Return [X, Y] of the center of cell containing provided text 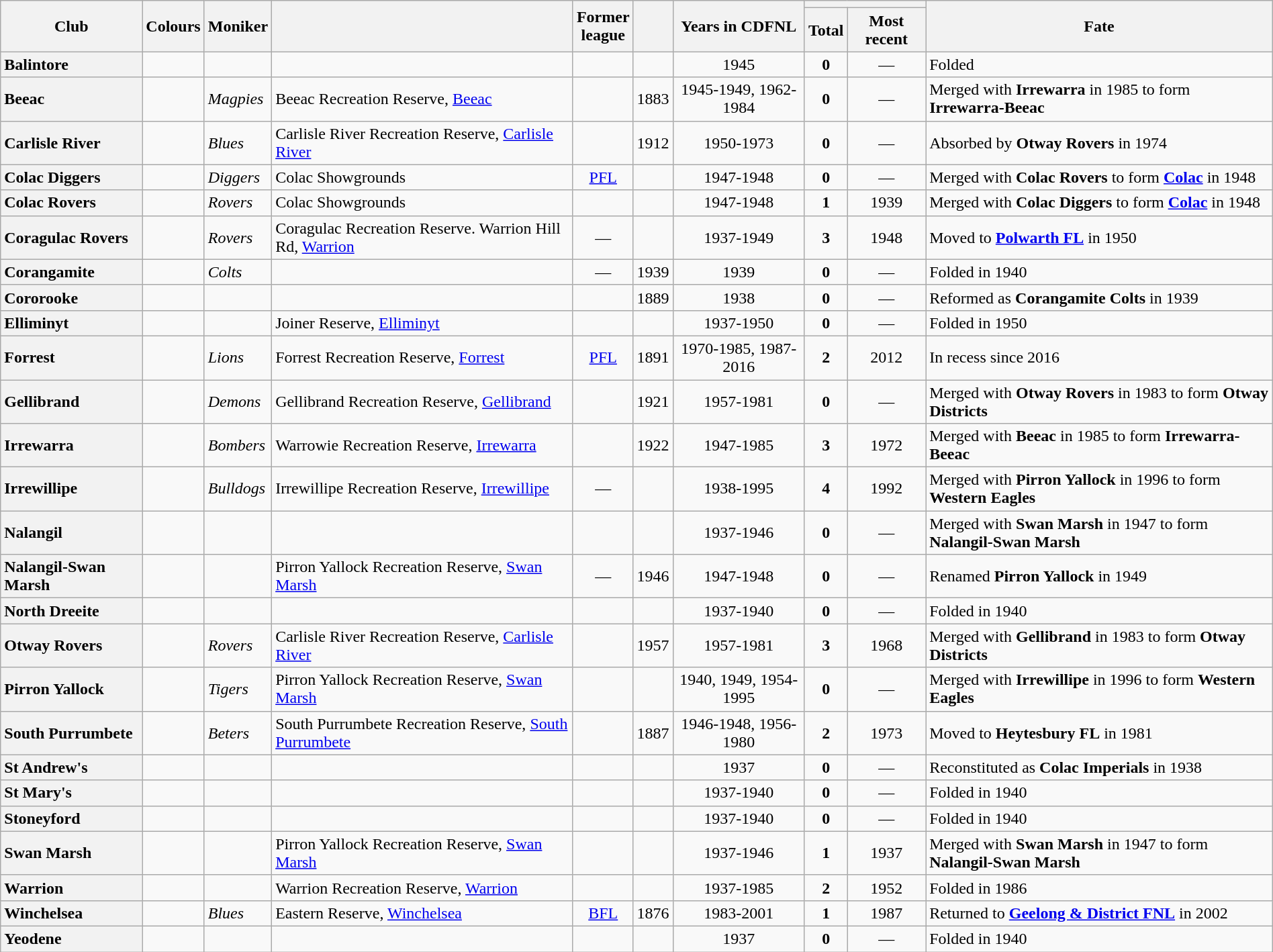
1968 [886, 646]
Folded in 1950 [1100, 323]
1946 [653, 576]
1945-1949, 1962-1984 [739, 99]
Colac Diggers [71, 177]
Forrest Recreation Reserve, Forrest [423, 357]
1887 [653, 733]
Folded in 1986 [1100, 888]
Most recent [886, 30]
Magpies [238, 99]
1922 [653, 446]
1946-1948, 1956-1980 [739, 733]
Gellibrand [71, 401]
1950-1973 [739, 142]
Demons [238, 401]
1970-1985, 1987-2016 [739, 357]
1937-1949 [739, 238]
Merged with Irrewillipe in 1996 to form Western Eagles [1100, 689]
1973 [886, 733]
1948 [886, 238]
2012 [886, 357]
1921 [653, 401]
Returned to Geelong & District FNL in 2002 [1100, 913]
Irrewarra [71, 446]
Tigers [238, 689]
Beeac Recreation Reserve, Beeac [423, 99]
1947-1985 [739, 446]
Corangamite [71, 272]
St Andrew's [71, 767]
Nalangil-Swan Marsh [71, 576]
Eastern Reserve, Winchelsea [423, 913]
1945 [739, 64]
Irrewillipe Recreation Reserve, Irrewillipe [423, 489]
Bombers [238, 446]
Reformed as Corangamite Colts in 1939 [1100, 297]
1940, 1949, 1954-1995 [739, 689]
Diggers [238, 177]
Moved to Polwarth FL in 1950 [1100, 238]
Gellibrand Recreation Reserve, Gellibrand [423, 401]
Colac Rovers [71, 203]
Merged with Irrewarra in 1985 to form Irrewarra-Beeac [1100, 99]
1938-1995 [739, 489]
Warrowie Recreation Reserve, Irrewarra [423, 446]
1957 [653, 646]
Lions [238, 357]
1938 [739, 297]
Coragulac Recreation Reserve. Warrion Hill Rd, Warrion [423, 238]
South Purrumbete [71, 733]
Pirron Yallock [71, 689]
Merged with Otway Rovers in 1983 to form Otway Districts [1100, 401]
Reconstituted as Colac Imperials in 1938 [1100, 767]
Irrewillipe [71, 489]
St Mary's [71, 793]
Years in CDFNL [739, 26]
Colts [238, 272]
North Dreeite [71, 611]
1889 [653, 297]
Warrion [71, 888]
1937-1950 [739, 323]
Merged with Colac Diggers to form Colac in 1948 [1100, 203]
Merged with Colac Rovers to form Colac in 1948 [1100, 177]
4 [826, 489]
Carlisle River [71, 142]
1876 [653, 913]
Warrion Recreation Reserve, Warrion [423, 888]
Winchelsea [71, 913]
Moniker [238, 26]
Absorbed by Otway Rovers in 1974 [1100, 142]
1912 [653, 142]
1891 [653, 357]
Bulldogs [238, 489]
1983-2001 [739, 913]
Fate [1100, 26]
Merged with Gellibrand in 1983 to form Otway Districts [1100, 646]
Merged with Pirron Yallock in 1996 to form Western Eagles [1100, 489]
Beeac [71, 99]
In recess since 2016 [1100, 357]
Merged with Beeac in 1985 to form Irrewarra-Beeac [1100, 446]
1952 [886, 888]
Colours [173, 26]
Joiner Reserve, Elliminyt [423, 323]
Folded [1100, 64]
Balintore [71, 64]
Formerleague [603, 26]
Otway Rovers [71, 646]
1972 [886, 446]
Club [71, 26]
Renamed Pirron Yallock in 1949 [1100, 576]
1987 [886, 913]
Moved to Heytesbury FL in 1981 [1100, 733]
BFL [603, 913]
Coragulac Rovers [71, 238]
1937-1985 [739, 888]
Forrest [71, 357]
1883 [653, 99]
Stoneyford [71, 818]
Beters [238, 733]
South Purrumbete Recreation Reserve, South Purrumbete [423, 733]
Total [826, 30]
Swan Marsh [71, 853]
Elliminyt [71, 323]
Nalangil [71, 533]
Yeodene [71, 939]
1992 [886, 489]
Cororooke [71, 297]
